Determine the [x, y] coordinate at the center of the cell enclosing the given text.  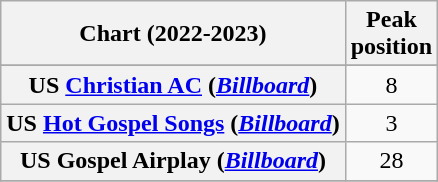
Peak position [391, 34]
US Gospel Airplay (Billboard) [173, 161]
28 [391, 161]
8 [391, 85]
US Christian AC (Billboard) [173, 85]
3 [391, 123]
US Hot Gospel Songs (Billboard) [173, 123]
Chart (2022-2023) [173, 34]
